From the cell containing the given text, extract its center point as (x, y) coordinate. 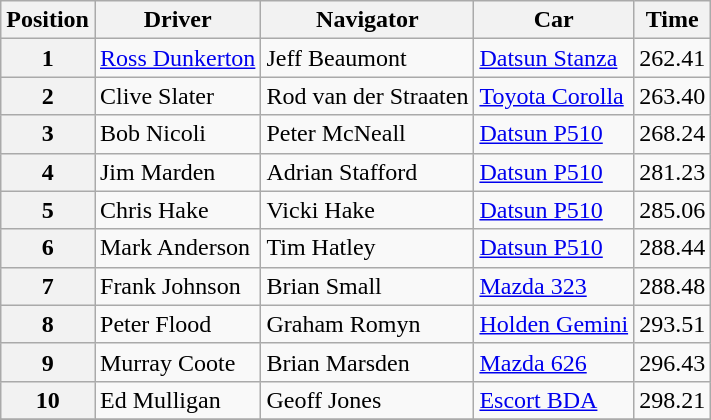
2 (48, 96)
Position (48, 20)
4 (48, 172)
Car (554, 20)
Navigator (368, 20)
Mazda 626 (554, 362)
288.48 (672, 286)
Datsun Stanza (554, 58)
Mark Anderson (177, 248)
Clive Slater (177, 96)
Chris Hake (177, 210)
Peter McNeall (368, 134)
Jim Marden (177, 172)
5 (48, 210)
298.21 (672, 400)
Tim Hatley (368, 248)
296.43 (672, 362)
Ross Dunkerton (177, 58)
Bob Nicoli (177, 134)
Peter Flood (177, 324)
Graham Romyn (368, 324)
Frank Johnson (177, 286)
Escort BDA (554, 400)
262.41 (672, 58)
268.24 (672, 134)
10 (48, 400)
263.40 (672, 96)
Time (672, 20)
Driver (177, 20)
285.06 (672, 210)
Vicki Hake (368, 210)
288.44 (672, 248)
Brian Marsden (368, 362)
8 (48, 324)
Adrian Stafford (368, 172)
Rod van der Straaten (368, 96)
7 (48, 286)
Ed Mulligan (177, 400)
Holden Gemini (554, 324)
9 (48, 362)
6 (48, 248)
Jeff Beaumont (368, 58)
Toyota Corolla (554, 96)
281.23 (672, 172)
Mazda 323 (554, 286)
3 (48, 134)
Murray Coote (177, 362)
Brian Small (368, 286)
Geoff Jones (368, 400)
293.51 (672, 324)
1 (48, 58)
